Identify which cell holds the provided text, then report its [x, y] central coordinate. 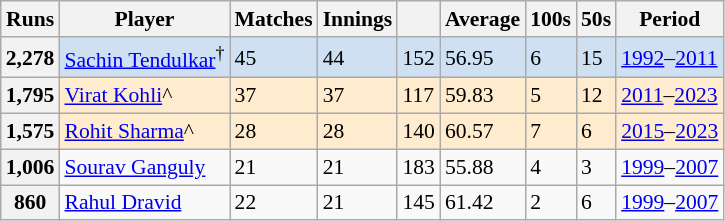
Runs [30, 19]
117 [418, 96]
7 [550, 132]
61.42 [482, 203]
Matches [274, 19]
3 [596, 167]
183 [418, 167]
2 [550, 203]
4 [550, 167]
22 [274, 203]
1,006 [30, 167]
2,278 [30, 58]
60.57 [482, 132]
Sourav Ganguly [144, 167]
5 [550, 96]
55.88 [482, 167]
44 [358, 58]
Sachin Tendulkar† [144, 58]
Average [482, 19]
59.83 [482, 96]
Rohit Sharma^ [144, 132]
Innings [358, 19]
12 [596, 96]
152 [418, 58]
Virat Kohli^ [144, 96]
Period [670, 19]
860 [30, 203]
56.95 [482, 58]
Player [144, 19]
1992–2011 [670, 58]
1,795 [30, 96]
Rahul Dravid [144, 203]
2015–2023 [670, 132]
50s [596, 19]
1,575 [30, 132]
100s [550, 19]
145 [418, 203]
45 [274, 58]
2011–2023 [670, 96]
140 [418, 132]
15 [596, 58]
